Pinpoint the cell where the given text exists, returning its (x, y) midpoint coordinate. 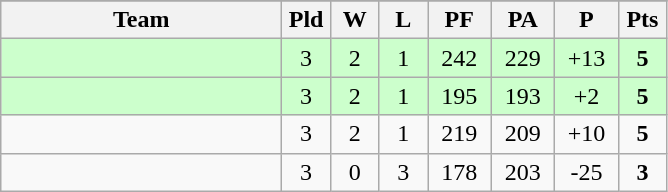
-25 (587, 172)
203 (523, 172)
Team (142, 20)
195 (460, 96)
PA (523, 20)
Pld (306, 20)
+13 (587, 58)
L (404, 20)
P (587, 20)
Pts (642, 20)
229 (523, 58)
+2 (587, 96)
178 (460, 172)
0 (354, 172)
219 (460, 134)
+10 (587, 134)
209 (523, 134)
242 (460, 58)
193 (523, 96)
W (354, 20)
PF (460, 20)
